Scan for the cell matching the given text and deliver its (X, Y) coordinate at center. 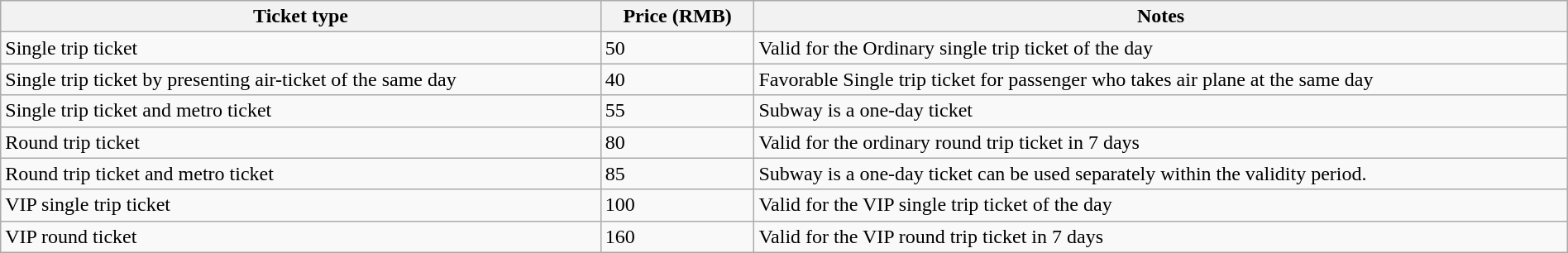
85 (677, 174)
100 (677, 205)
50 (677, 48)
Subway is a one-day ticket (1161, 111)
Round trip ticket and metro ticket (301, 174)
40 (677, 79)
Valid for the Ordinary single trip ticket of the day (1161, 48)
Favorable Single trip ticket for passenger who takes air plane at the same day (1161, 79)
Subway is a one-day ticket can be used separately within the validity period. (1161, 174)
VIP single trip ticket (301, 205)
Single trip ticket and metro ticket (301, 111)
Notes (1161, 17)
Round trip ticket (301, 142)
55 (677, 111)
160 (677, 236)
80 (677, 142)
Single trip ticket (301, 48)
Valid for the VIP round trip ticket in 7 days (1161, 236)
Valid for the VIP single trip ticket of the day (1161, 205)
Valid for the ordinary round trip ticket in 7 days (1161, 142)
Price (RMB) (677, 17)
VIP round ticket (301, 236)
Ticket type (301, 17)
Single trip ticket by presenting air-ticket of the same day (301, 79)
